Output the (x, y) coordinate of the center of the cell containing the given text.  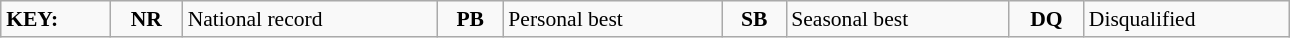
SB (754, 19)
Disqualified (1186, 19)
PB (470, 19)
DQ (1046, 19)
Personal best (612, 19)
KEY: (56, 19)
NR (146, 19)
Seasonal best (898, 19)
National record (310, 19)
